Determine the [X, Y] coordinate at the center of the cell enclosing the given text.  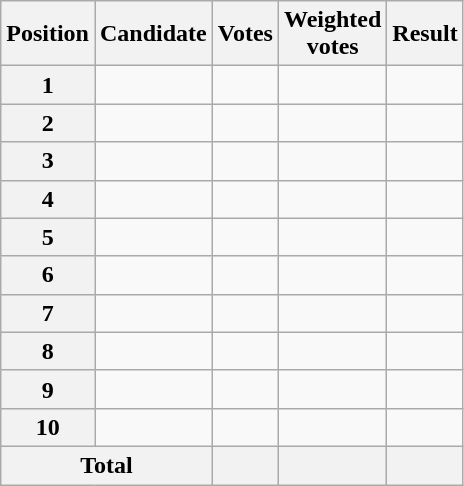
4 [48, 199]
Weightedvotes [332, 34]
7 [48, 313]
3 [48, 161]
1 [48, 85]
Result [425, 34]
Votes [245, 34]
6 [48, 275]
Total [107, 465]
10 [48, 427]
5 [48, 237]
Candidate [153, 34]
9 [48, 389]
8 [48, 351]
Position [48, 34]
2 [48, 123]
